Extract the (X, Y) coordinate from the center of the cell holding the provided text.  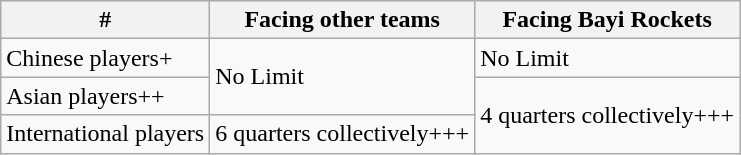
Facing other teams (342, 20)
# (106, 20)
Chinese players+ (106, 58)
Asian players++ (106, 96)
4 quarters collectively+++ (608, 115)
International players (106, 134)
Facing Bayi Rockets (608, 20)
6 quarters collectively+++ (342, 134)
